Identify which cell holds the provided text, then report its (x, y) central coordinate. 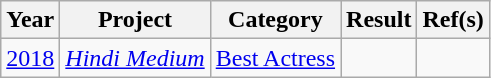
Result (379, 20)
2018 (30, 58)
Best Actress (275, 58)
Hindi Medium (135, 58)
Ref(s) (453, 20)
Project (135, 20)
Category (275, 20)
Year (30, 20)
